Identify which cell holds the provided text, then report its (X, Y) central coordinate. 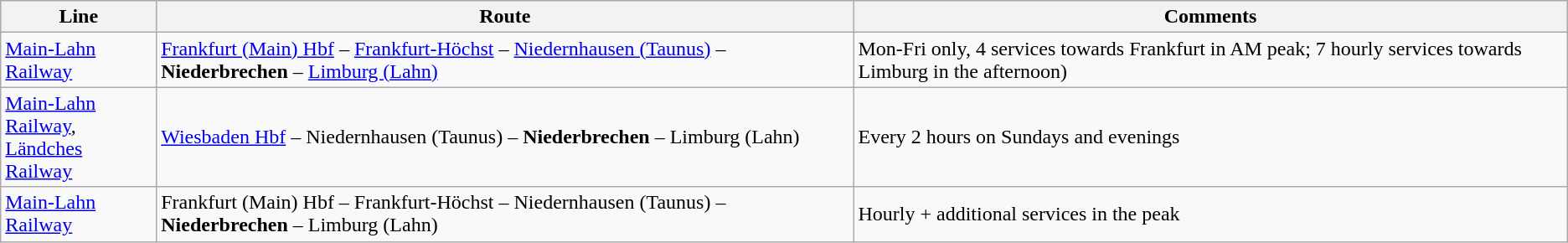
Every 2 hours on Sundays and evenings (1210, 137)
Main-Lahn Railway, Ländches Railway (79, 137)
Mon-Fri only, 4 services towards Frankfurt in AM peak; 7 hourly services towards Limburg in the afternoon) (1210, 60)
Line (79, 17)
Route (505, 17)
Hourly + additional services in the peak (1210, 215)
Comments (1210, 17)
Wiesbaden Hbf – Niedernhausen (Taunus) – Niederbrechen – Limburg (Lahn) (505, 137)
